Identify which cell holds the provided text, then report its [x, y] central coordinate. 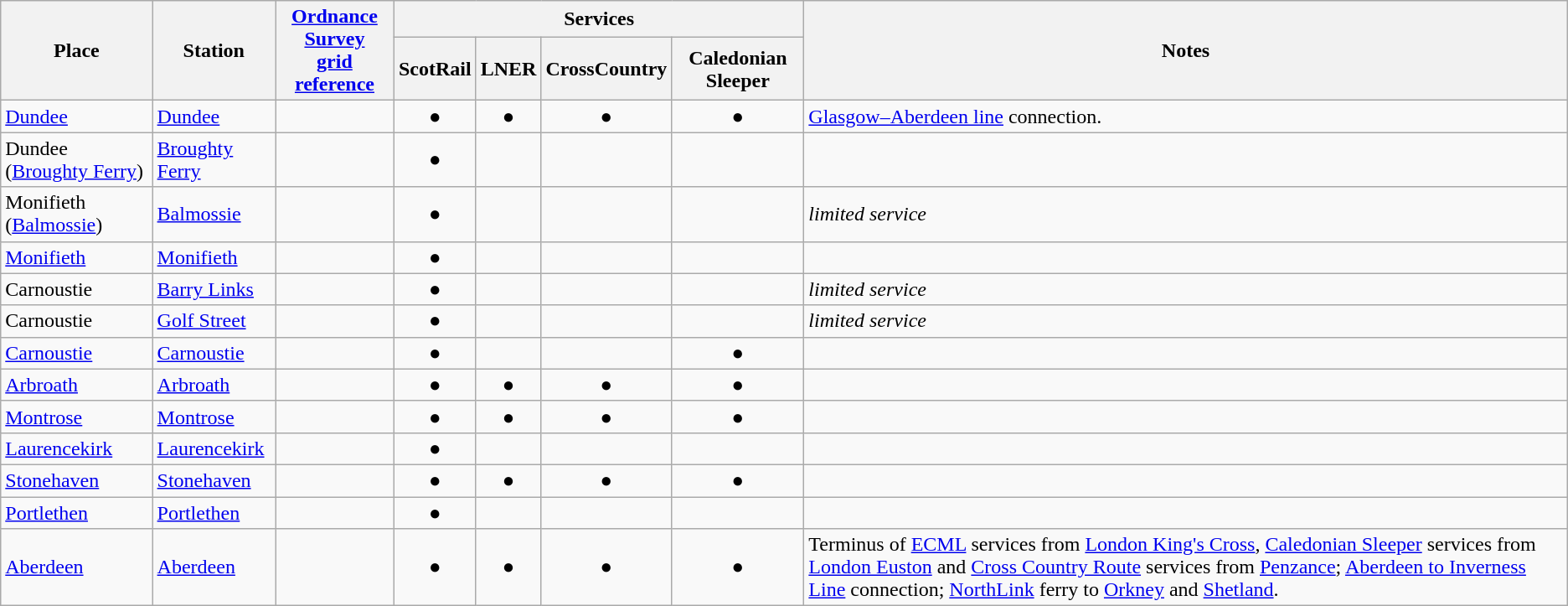
Barry Links [214, 289]
Monifieth (Balmossie) [77, 215]
Caledonian Sleeper [738, 69]
ScotRail [435, 69]
CrossCountry [606, 69]
Notes [1186, 50]
Station [214, 50]
Services [598, 19]
Glasgow–Aberdeen line connection. [1186, 117]
LNER [508, 69]
Place [77, 50]
Dundee (Broughty Ferry) [77, 159]
Golf Street [214, 321]
Balmossie [214, 215]
Broughty Ferry [214, 159]
Ordnance Survey grid reference [335, 50]
